Return the (X, Y) coordinate for the center point of the cell that contains the specified text.  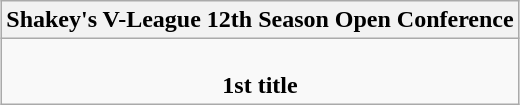
1st title (260, 72)
Shakey's V-League 12th Season Open Conference (260, 20)
